Capture the cell that displays the provided text and extract its (x, y) central coordinate. 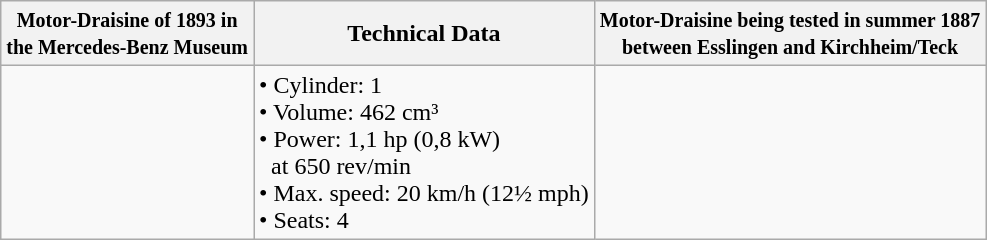
Motor-Draisine of 1893 inthe Mercedes-Benz Museum (128, 34)
Technical Data (424, 34)
• Cylinder: 1• Volume: 462 cm³• Power: 1,1 hp (0,8 kW) at 650 rev/min• Max. speed: 20 km/h (12½ mph)• Seats: 4 (424, 152)
Motor-Draisine being tested in summer 1887between Esslingen and Kirchheim/Teck (790, 34)
